Return (X, Y) of the center of cell containing provided text 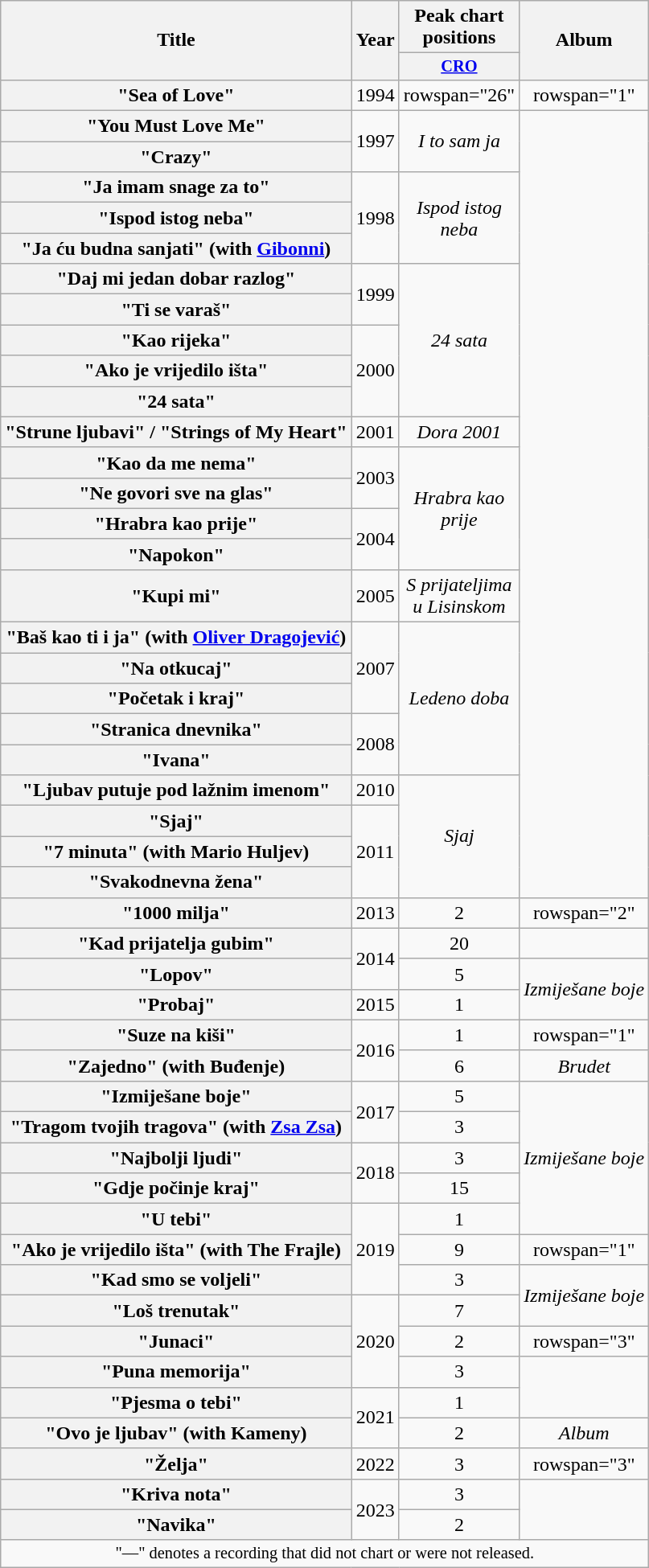
2016 (375, 1050)
"Loš trenutak" (176, 1311)
"You Must Love Me" (176, 126)
Ledeno doba (459, 699)
"Ako je vrijedilo išta" (176, 371)
"Na otkucaj" (176, 668)
"Kao rijeka" (176, 340)
2017 (375, 1111)
"Daj mi jedan dobar razlog" (176, 279)
"Junaci" (176, 1341)
"Probaj" (176, 1004)
"Kad prijatelja gubim" (176, 943)
2005 (375, 595)
2004 (375, 539)
"Lopov" (176, 974)
6 (459, 1065)
"—" denotes a recording that did not chart or were not released. (325, 1554)
"Ivana" (176, 760)
rowspan="26" (459, 95)
Peak chart positions (459, 27)
"Najbolji ljudi" (176, 1158)
"Ne govori sve na glas" (176, 493)
"Izmiješane boje" (176, 1096)
"24 sata" (176, 401)
2018 (375, 1173)
"Ovo je ljubav" (with Kameny) (176, 1433)
2019 (375, 1250)
2015 (375, 1004)
"Navika" (176, 1525)
"Stranica dnevnika" (176, 729)
"Hrabra kao prije" (176, 523)
15 (459, 1188)
1998 (375, 218)
"Kad smo se voljeli" (176, 1280)
CRO (459, 67)
Dora 2001 (459, 432)
rowspan="2" (584, 913)
Brudet (584, 1065)
"Strune ljubavi" / "Strings of My Heart" (176, 432)
"Baš kao ti i ja" (with Oliver Dragojević) (176, 638)
Year (375, 40)
24 sata (459, 340)
"Početak i kraj" (176, 699)
2013 (375, 913)
"7 minuta" (with Mario Huljev) (176, 852)
"Kupi mi" (176, 595)
"Svakodnevna žena" (176, 882)
"Suze na kiši" (176, 1035)
2011 (375, 852)
1994 (375, 95)
7 (459, 1311)
"Ja imam snage za to" (176, 187)
"Sea of Love" (176, 95)
2001 (375, 432)
"Puna memorija" (176, 1372)
2021 (375, 1418)
1999 (375, 294)
"Pjesma o tebi" (176, 1402)
I to sam ja (459, 142)
"Zajedno" (with Buđenje) (176, 1065)
2007 (375, 668)
"Sjaj" (176, 821)
"Ispod istog neba" (176, 218)
2023 (375, 1509)
"Ti se varaš" (176, 310)
9 (459, 1250)
"Gdje počinje kraj" (176, 1188)
Title (176, 40)
"U tebi" (176, 1219)
2003 (375, 478)
"1000 milja" (176, 913)
2014 (375, 958)
Sjaj (459, 836)
2020 (375, 1341)
"Napokon" (176, 554)
2000 (375, 371)
"Ako je vrijedilo išta" (with The Frajle) (176, 1250)
S prijateljima u Lisinskom (459, 595)
Ispod istog neba (459, 218)
"Ja ću budna sanjati" (with Gibonni) (176, 248)
1997 (375, 142)
"Tragom tvojih tragova" (with Zsa Zsa) (176, 1127)
2008 (375, 745)
"Kao da me nema" (176, 462)
"Želja" (176, 1463)
"Crazy" (176, 157)
Hrabra kao prije (459, 508)
2010 (375, 790)
"Ljubav putuje pod lažnim imenom" (176, 790)
"Kriva nota" (176, 1494)
2022 (375, 1463)
20 (459, 943)
